Pinpoint the cell where the given text exists, returning its [x, y] midpoint coordinate. 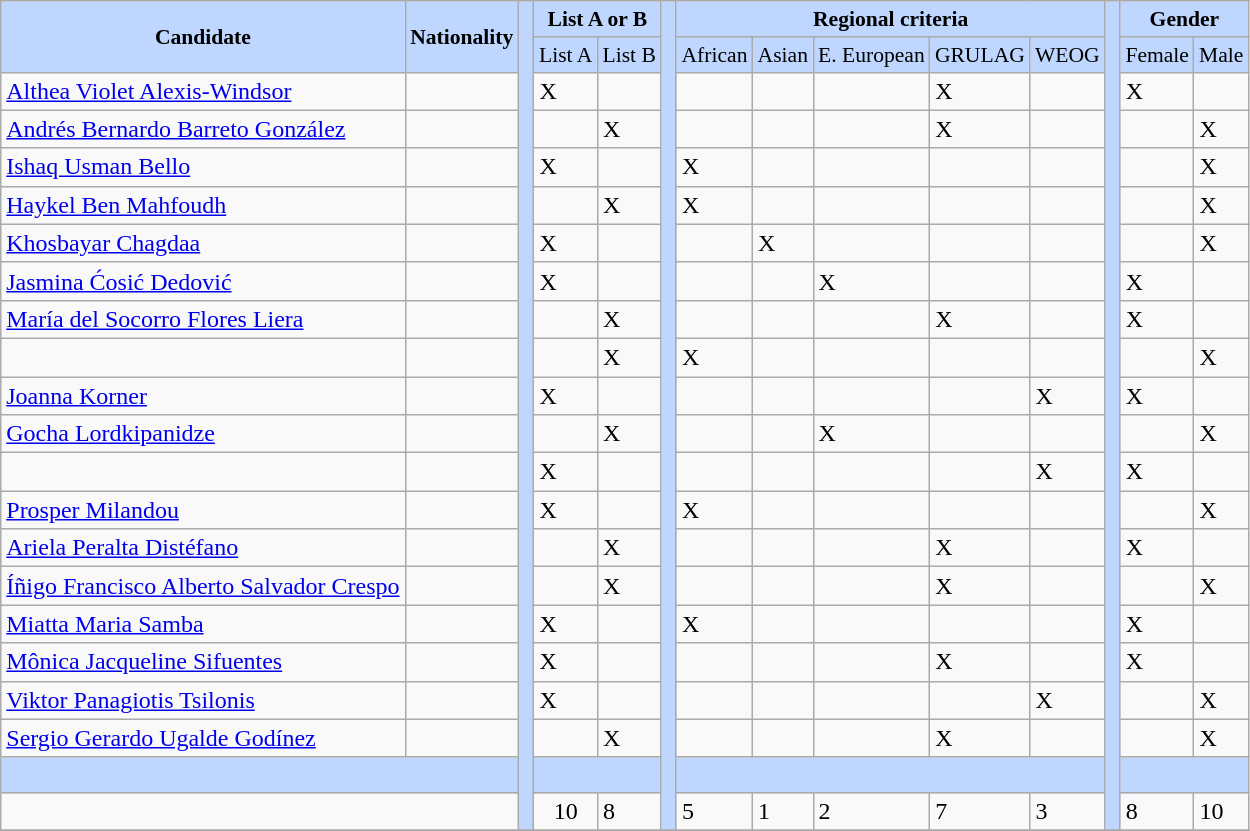
Íñigo Francisco Alberto Salvador Crespo [203, 586]
Khosbayar Chagdaa [203, 243]
Asian [783, 54]
Regional criteria [890, 19]
Ariela Peralta Distéfano [203, 548]
Gender [1184, 19]
Male [1221, 54]
African [714, 54]
3 [1068, 812]
Ishaq Usman Bello [203, 167]
Prosper Milandou [203, 510]
List A or B [598, 19]
Female [1157, 54]
GRULAG [980, 54]
Haykel Ben Mahfoudh [203, 205]
Mônica Jacqueline Sifuentes [203, 662]
2 [872, 812]
Viktor Panagiotis Tsilonis [203, 700]
WEOG [1068, 54]
Jasmina Ćosić Dedović [203, 281]
List B [629, 54]
List A [566, 54]
Joanna Korner [203, 395]
Gocha Lordkipanidze [203, 434]
María del Socorro Flores Liera [203, 319]
Sergio Gerardo Ugalde Godínez [203, 738]
Althea Violet Alexis-Windsor [203, 91]
Nationality [462, 36]
5 [714, 812]
E. European [872, 54]
Andrés Bernardo Barreto González [203, 129]
7 [980, 812]
Candidate [203, 36]
Miatta Maria Samba [203, 624]
1 [783, 812]
